Return the [X, Y] coordinate for the center point of the cell that contains the specified text.  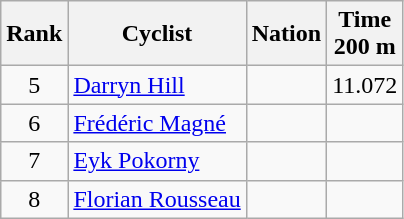
Nation [286, 34]
5 [34, 85]
Florian Rousseau [157, 199]
11.072 [365, 85]
Rank [34, 34]
6 [34, 123]
Eyk Pokorny [157, 161]
Frédéric Magné [157, 123]
Darryn Hill [157, 85]
Time200 m [365, 34]
7 [34, 161]
8 [34, 199]
Cyclist [157, 34]
